Search for the cell housing the specified text and yield its [x, y] center coordinate. 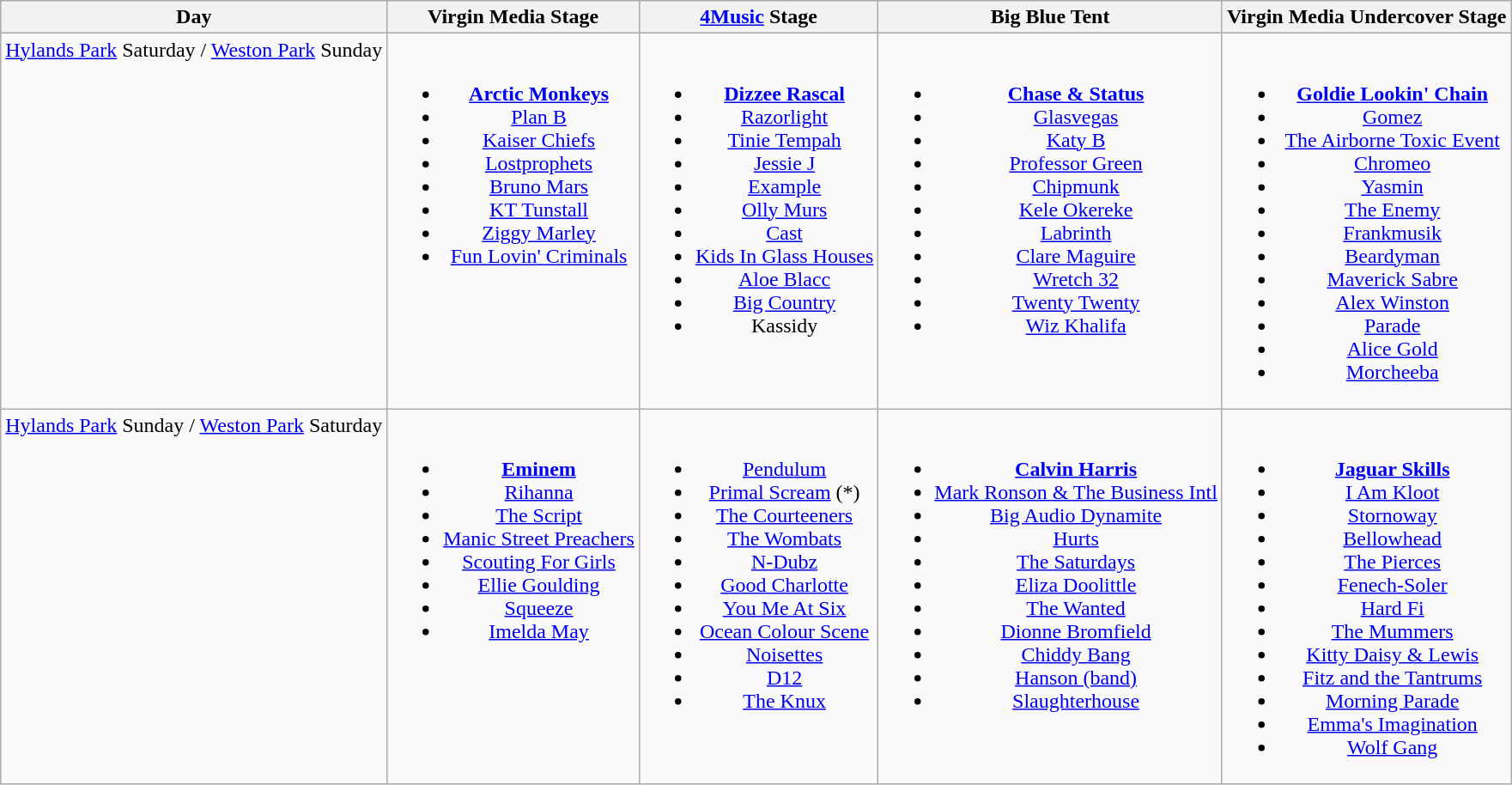
EminemRihannaThe ScriptManic Street PreachersScouting For GirlsEllie GouldingSqueezeImelda May [513, 596]
Chase & StatusGlasvegasKaty BProfessor GreenChipmunkKele OkerekeLabrinthClare MaguireWretch 32Twenty TwentyWiz Khalifa [1051, 222]
4Music Stage [758, 17]
Virgin Media Stage [513, 17]
Big Blue Tent [1051, 17]
Day [194, 17]
PendulumPrimal Scream (*)The CourteenersThe WombatsN-DubzGood CharlotteYou Me At SixOcean Colour SceneNoisettesD12The Knux [758, 596]
Hylands Park Saturday / Weston Park Sunday [194, 222]
Hylands Park Sunday / Weston Park Saturday [194, 596]
Goldie Lookin' ChainGomezThe Airborne Toxic EventChromeoYasminThe EnemyFrankmusikBeardymanMaverick SabreAlex WinstonParadeAlice GoldMorcheeba [1367, 222]
Arctic MonkeysPlan BKaiser ChiefsLostprophetsBruno MarsKT TunstallZiggy MarleyFun Lovin' Criminals [513, 222]
Dizzee RascalRazorlightTinie TempahJessie JExampleOlly MursCastKids In Glass HousesAloe BlaccBig CountryKassidy [758, 222]
Virgin Media Undercover Stage [1367, 17]
